Detect which cell encompasses the target text, then output its [X, Y] center coordinate. 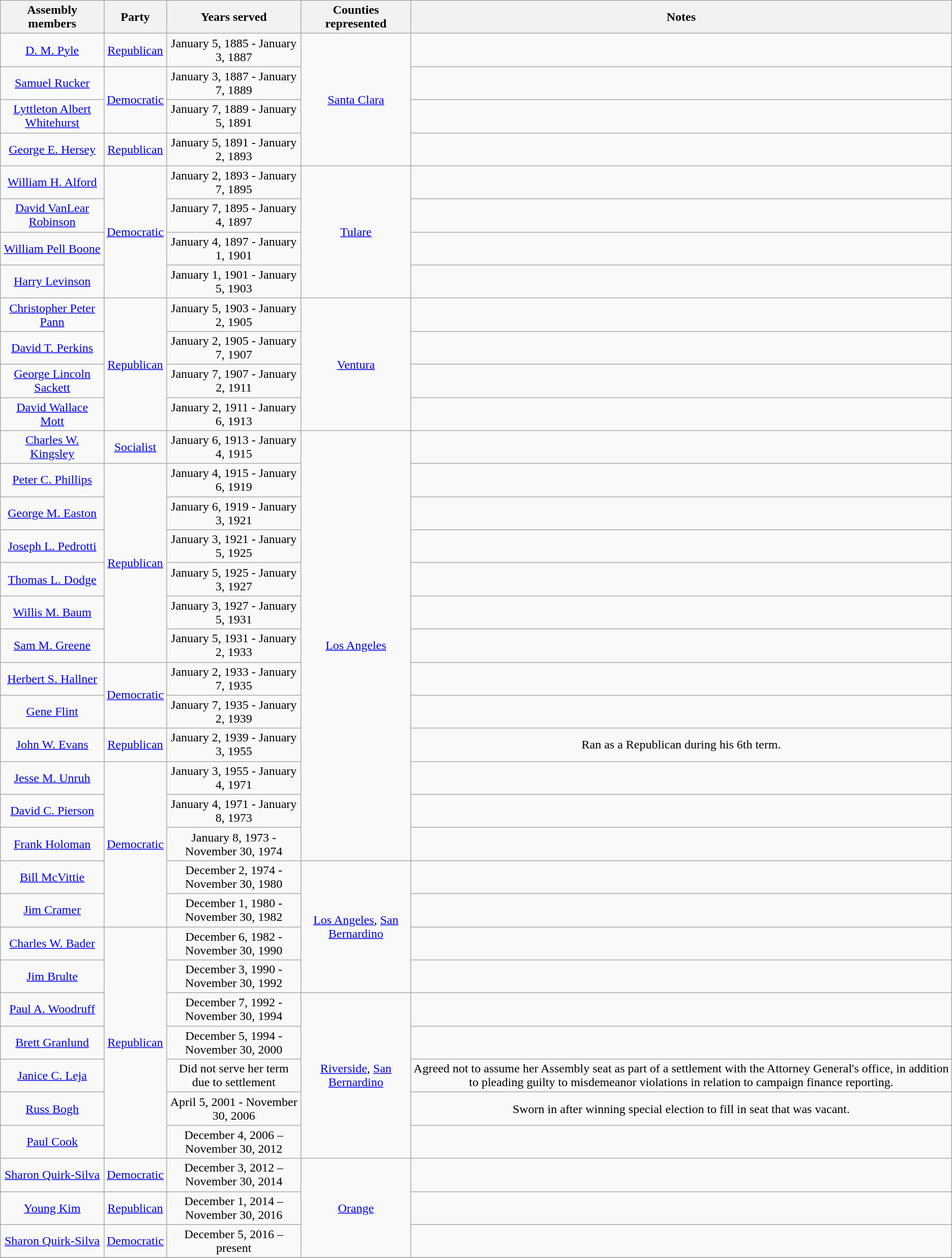
January 4, 1915 - January 6, 1919 [233, 480]
Counties represented [356, 17]
Frank Holoman [52, 844]
Orange [356, 1208]
Ventura [356, 364]
January 3, 1955 - January 4, 1971 [233, 778]
January 5, 1903 - January 2, 1905 [233, 314]
December 7, 1992 - November 30, 1994 [233, 1010]
Young Kim [52, 1208]
Los Angeles, San Bernardino [356, 926]
Bill McVittie [52, 877]
Charles W. Kingsley [52, 447]
D. M. Pyle [52, 50]
January 5, 1891 - January 2, 1893 [233, 149]
January 2, 1893 - January 7, 1895 [233, 182]
December 1, 1980 - November 30, 1982 [233, 910]
Riverside, San Bernardino [356, 1076]
January 5, 1931 - January 2, 1933 [233, 646]
April 5, 2001 - November 30, 2006 [233, 1109]
Gene Flint [52, 712]
Socialist [135, 447]
January 2, 1905 - January 7, 1907 [233, 348]
David Wallace Mott [52, 414]
William H. Alford [52, 182]
Peter C. Phillips [52, 480]
Jim Cramer [52, 910]
January 7, 1895 - January 4, 1897 [233, 216]
December 5, 1994 - November 30, 2000 [233, 1042]
December 1, 2014 – November 30, 2016 [233, 1208]
January 3, 1927 - January 5, 1931 [233, 612]
Charles W. Bader [52, 943]
January 4, 1897 - January 1, 1901 [233, 248]
Sworn in after winning special election to fill in seat that was vacant. [681, 1109]
January 2, 1911 - January 6, 1913 [233, 414]
Lyttleton Albert Whitehurst [52, 116]
January 4, 1971 - January 8, 1973 [233, 811]
Joseph L. Pedrotti [52, 546]
William Pell Boone [52, 248]
December 4, 2006 – November 30, 2012 [233, 1142]
Assembly members [52, 17]
George E. Hersey [52, 149]
January 7, 1889 - January 5, 1891 [233, 116]
Harry Levinson [52, 282]
Thomas L. Dodge [52, 580]
Notes [681, 17]
Ran as a Republican during his 6th term. [681, 744]
December 3, 2012 – November 30, 2014 [233, 1175]
George M. Easton [52, 514]
January 2, 1933 - January 7, 1935 [233, 678]
December 5, 2016 – present [233, 1241]
January 3, 1887 - January 7, 1889 [233, 83]
Santa Clara [356, 100]
Brett Granlund [52, 1042]
Janice C. Leja [52, 1076]
George Lincoln Sackett [52, 380]
January 6, 1913 - January 4, 1915 [233, 447]
January 8, 1973 - November 30, 1974 [233, 844]
Did not serve her term due to settlement [233, 1076]
December 2, 1974 - November 30, 1980 [233, 877]
David VanLear Robinson [52, 216]
Herbert S. Hallner [52, 678]
Los Angeles [356, 646]
Paul Cook [52, 1142]
Christopher Peter Pann [52, 314]
January 1, 1901 - January 5, 1903 [233, 282]
January 5, 1925 - January 3, 1927 [233, 580]
December 6, 1982 - November 30, 1990 [233, 943]
Years served [233, 17]
David T. Perkins [52, 348]
Jim Brulte [52, 976]
Samuel Rucker [52, 83]
January 6, 1919 - January 3, 1921 [233, 514]
John W. Evans [52, 744]
Tulare [356, 232]
David C. Pierson [52, 811]
Party [135, 17]
January 3, 1921 - January 5, 1925 [233, 546]
Paul A. Woodruff [52, 1010]
December 3, 1990 - November 30, 1992 [233, 976]
Russ Bogh [52, 1109]
Sam M. Greene [52, 646]
January 5, 1885 - January 3, 1887 [233, 50]
January 2, 1939 - January 3, 1955 [233, 744]
Jesse M. Unruh [52, 778]
January 7, 1907 - January 2, 1911 [233, 380]
Willis M. Baum [52, 612]
January 7, 1935 - January 2, 1939 [233, 712]
